From the cell containing the given text, extract its center point as (X, Y) coordinate. 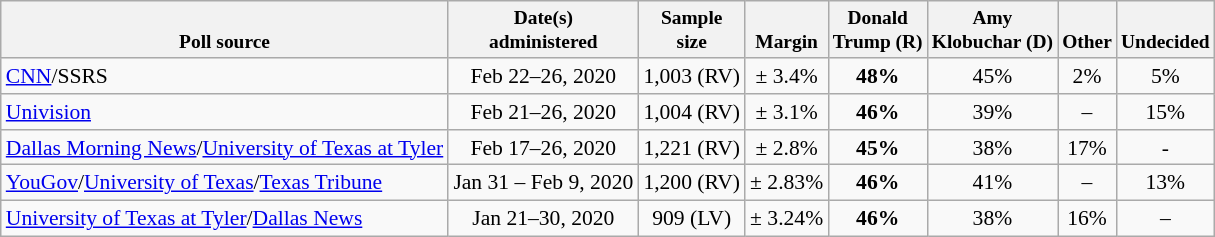
Feb 22–26, 2020 (543, 76)
Jan 21–30, 2020 (543, 219)
Feb 17–26, 2020 (543, 148)
Date(s)administered (543, 30)
Undecided (1165, 30)
48% (878, 76)
Margin (786, 30)
± 3.24% (786, 219)
16% (1088, 219)
Jan 31 – Feb 9, 2020 (543, 183)
1,221 (RV) (692, 148)
DonaldTrump (R) (878, 30)
Feb 21–26, 2020 (543, 112)
Samplesize (692, 30)
± 3.4% (786, 76)
YouGov/University of Texas/Texas Tribune (225, 183)
± 3.1% (786, 112)
41% (992, 183)
Other (1088, 30)
5% (1165, 76)
Univision (225, 112)
± 2.83% (786, 183)
1,004 (RV) (692, 112)
909 (LV) (692, 219)
CNN/SSRS (225, 76)
University of Texas at Tyler/Dallas News (225, 219)
13% (1165, 183)
AmyKlobuchar (D) (992, 30)
- (1165, 148)
15% (1165, 112)
2% (1088, 76)
17% (1088, 148)
1,003 (RV) (692, 76)
± 2.8% (786, 148)
Dallas Morning News/University of Texas at Tyler (225, 148)
1,200 (RV) (692, 183)
Poll source (225, 30)
39% (992, 112)
